Pinpoint the cell where the given text exists, returning its (X, Y) midpoint coordinate. 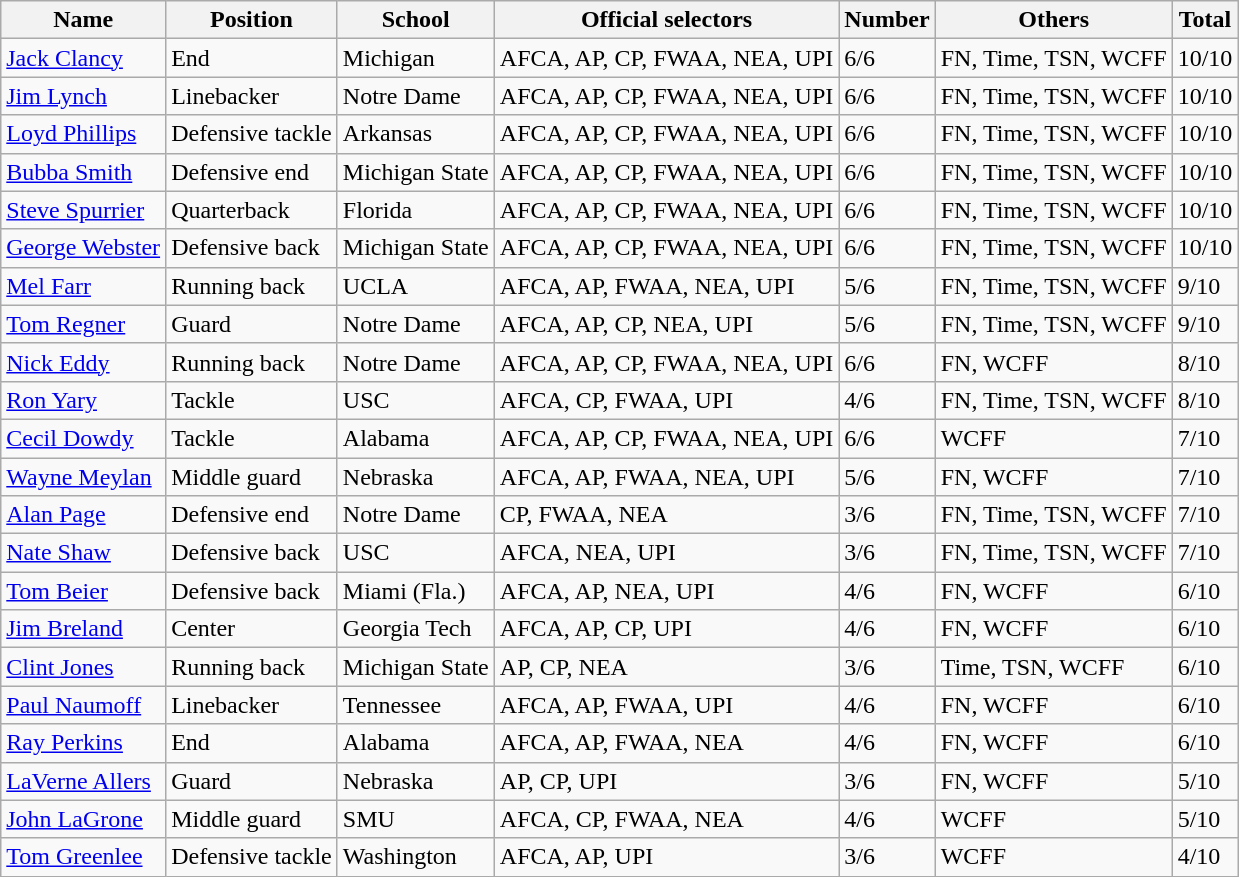
Jim Breland (84, 629)
Tom Beier (84, 591)
Quarterback (252, 210)
UCLA (416, 286)
AP, CP, UPI (666, 781)
AP, CP, NEA (666, 667)
School (416, 20)
George Webster (84, 248)
Position (252, 20)
Time, TSN, WCFF (1054, 667)
Total (1205, 20)
Others (1054, 20)
4/10 (1205, 857)
Nick Eddy (84, 362)
Cecil Dowdy (84, 438)
Michigan (416, 58)
Nate Shaw (84, 553)
Washington (416, 857)
Ron Yary (84, 400)
Jack Clancy (84, 58)
Tennessee (416, 705)
Tom Greenlee (84, 857)
AFCA, AP, CP, UPI (666, 629)
Number (887, 20)
AFCA, AP, FWAA, UPI (666, 705)
Florida (416, 210)
AFCA, AP, CP, NEA, UPI (666, 324)
Name (84, 20)
AFCA, AP, NEA, UPI (666, 591)
Paul Naumoff (84, 705)
Ray Perkins (84, 743)
AFCA, CP, FWAA, UPI (666, 400)
Clint Jones (84, 667)
AFCA, CP, FWAA, NEA (666, 819)
AFCA, AP, UPI (666, 857)
Wayne Meylan (84, 477)
Tom Regner (84, 324)
Alan Page (84, 515)
CP, FWAA, NEA (666, 515)
Official selectors (666, 20)
Center (252, 629)
Arkansas (416, 134)
Steve Spurrier (84, 210)
Loyd Phillips (84, 134)
John LaGrone (84, 819)
Miami (Fla.) (416, 591)
Jim Lynch (84, 96)
LaVerne Allers (84, 781)
AFCA, NEA, UPI (666, 553)
Bubba Smith (84, 172)
Georgia Tech (416, 629)
SMU (416, 819)
AFCA, AP, FWAA, NEA (666, 743)
Mel Farr (84, 286)
